Search for the cell housing the specified text and yield its (X, Y) center coordinate. 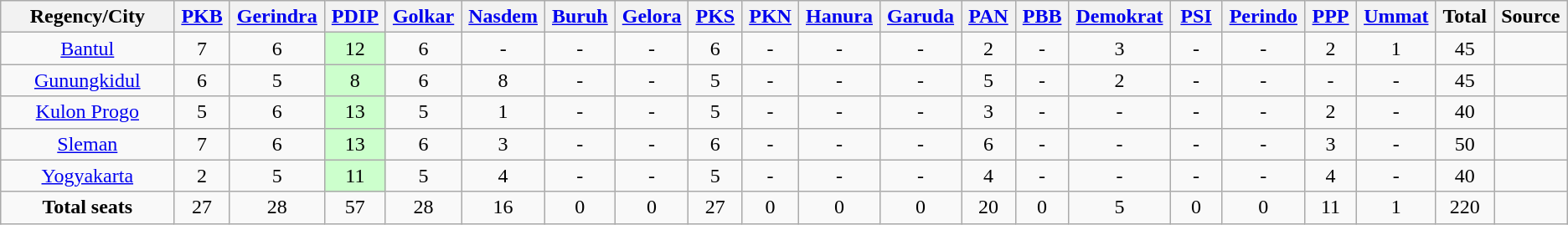
16 (503, 207)
PPP (1330, 17)
Regency/City (87, 17)
220 (1465, 207)
Sleman (87, 144)
Garuda (921, 17)
Yogyakarta (87, 176)
50 (1465, 144)
Nasdem (503, 17)
Golkar (423, 17)
Buruh (580, 17)
Gunungkidul (87, 80)
Bantul (87, 49)
57 (355, 207)
Demokrat (1119, 17)
PSI (1196, 17)
Hanura (839, 17)
PKS (715, 17)
Gelora (652, 17)
Perindo (1263, 17)
Gerindra (276, 17)
PBB (1042, 17)
PKN (771, 17)
12 (355, 49)
PDIP (355, 17)
Source (1531, 17)
Total (1465, 17)
Total seats (87, 207)
20 (988, 207)
Ummat (1396, 17)
PAN (988, 17)
PKB (202, 17)
Kulon Progo (87, 112)
